Search for the cell housing the specified text and yield its (x, y) center coordinate. 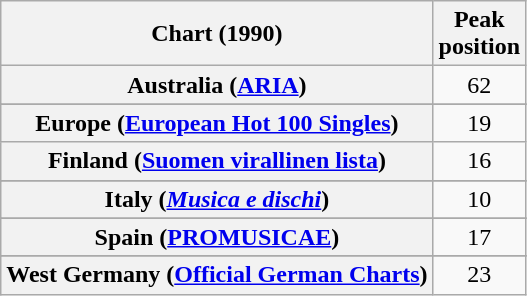
Chart (1990) (217, 34)
Italy (Musica e dischi) (217, 199)
Peakposition (479, 34)
16 (479, 161)
23 (479, 275)
Australia (ARIA) (217, 85)
Europe (European Hot 100 Singles) (217, 123)
62 (479, 85)
10 (479, 199)
17 (479, 237)
Finland (Suomen virallinen lista) (217, 161)
West Germany (Official German Charts) (217, 275)
Spain (PROMUSICAE) (217, 237)
19 (479, 123)
